Search for the cell housing the specified text and yield its (x, y) center coordinate. 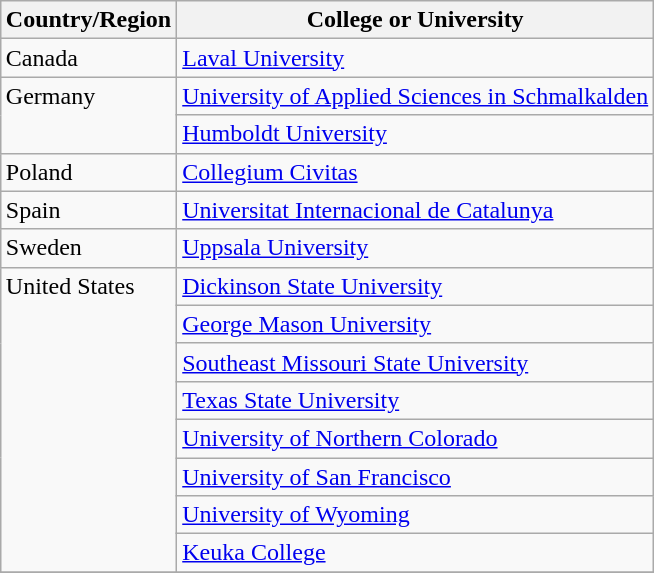
Humboldt University (416, 134)
Germany (88, 115)
College or University (416, 20)
University of Northern Colorado (416, 438)
Sweden (88, 248)
Collegium Civitas (416, 172)
Dickinson State University (416, 286)
Spain (88, 210)
Keuka College (416, 553)
Universitat Internacional de Catalunya (416, 210)
University of Wyoming (416, 515)
University of San Francisco (416, 477)
George Mason University (416, 324)
University of Applied Sciences in Schmalkalden (416, 96)
Southeast Missouri State University (416, 362)
Laval University (416, 58)
United States (88, 419)
Canada (88, 58)
Country/Region (88, 20)
Uppsala University (416, 248)
Poland (88, 172)
Texas State University (416, 400)
